Determine the [x, y] coordinate at the center of the cell enclosing the given text.  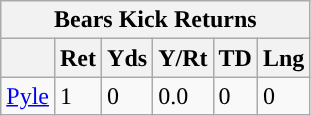
Lng [283, 58]
TD [235, 58]
Yds [128, 58]
1 [78, 96]
0.0 [183, 96]
Pyle [28, 96]
Y/Rt [183, 58]
Bears Kick Returns [156, 20]
Ret [78, 58]
